Capture the cell that displays the provided text and extract its [x, y] central coordinate. 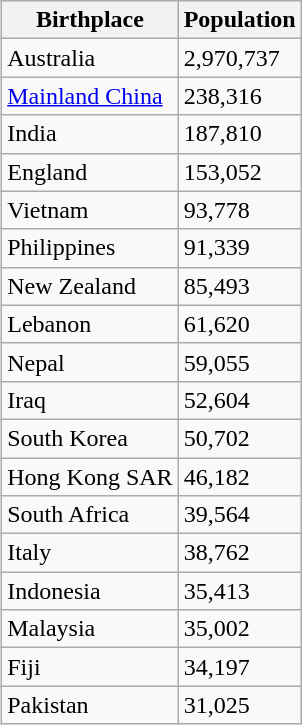
Pakistan [90, 705]
2,970,737 [240, 58]
61,620 [240, 324]
238,316 [240, 96]
50,702 [240, 438]
59,055 [240, 362]
Iraq [90, 400]
Hong Kong SAR [90, 477]
Indonesia [90, 591]
93,778 [240, 210]
Birthplace [90, 20]
85,493 [240, 286]
35,413 [240, 591]
Population [240, 20]
Vietnam [90, 210]
Italy [90, 553]
35,002 [240, 629]
153,052 [240, 172]
52,604 [240, 400]
Mainland China [90, 96]
India [90, 134]
91,339 [240, 248]
Australia [90, 58]
46,182 [240, 477]
Nepal [90, 362]
39,564 [240, 515]
Fiji [90, 667]
New Zealand [90, 286]
34,197 [240, 667]
38,762 [240, 553]
Malaysia [90, 629]
Lebanon [90, 324]
187,810 [240, 134]
31,025 [240, 705]
South Korea [90, 438]
Philippines [90, 248]
England [90, 172]
South Africa [90, 515]
